Extract the [x, y] coordinate from the center of the cell holding the provided text.  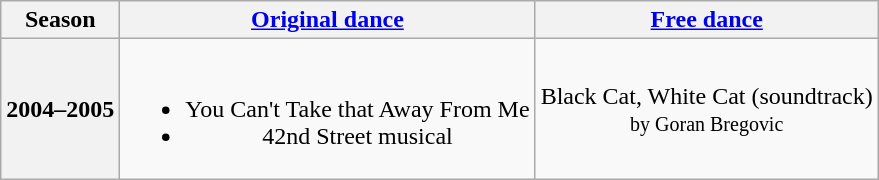
2004–2005 [60, 109]
Season [60, 20]
Free dance [706, 20]
Black Cat, White Cat (soundtrack) by Goran Bregovic [706, 109]
You Can't Take that Away From Me42nd Street musical [328, 109]
Original dance [328, 20]
